Extract the [X, Y] coordinate from the center of the cell holding the provided text.  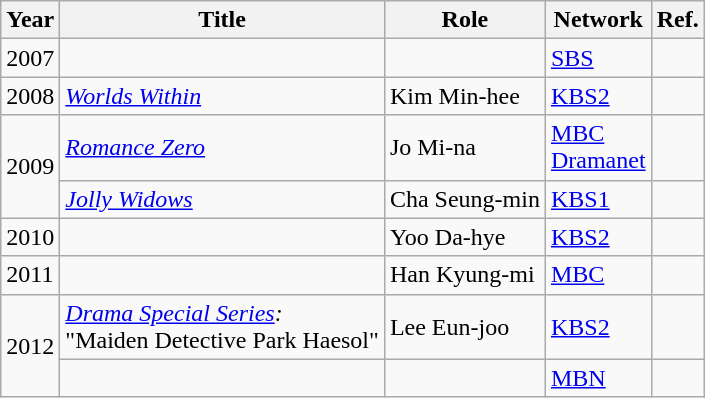
Role [464, 20]
Year [30, 20]
Worlds Within [222, 96]
MBN [598, 378]
KBS1 [598, 199]
2010 [30, 237]
Network [598, 20]
2011 [30, 275]
2012 [30, 346]
Yoo Da-hye [464, 237]
2009 [30, 166]
MBCDramanet [598, 148]
Ref. [678, 20]
MBC [598, 275]
Drama Special Series:"Maiden Detective Park Haesol" [222, 326]
Han Kyung-mi [464, 275]
Jo Mi-na [464, 148]
Jolly Widows [222, 199]
2007 [30, 58]
2008 [30, 96]
Cha Seung-min [464, 199]
Title [222, 20]
Lee Eun-joo [464, 326]
SBS [598, 58]
Romance Zero [222, 148]
Kim Min-hee [464, 96]
